Capture the cell that displays the provided text and extract its [x, y] central coordinate. 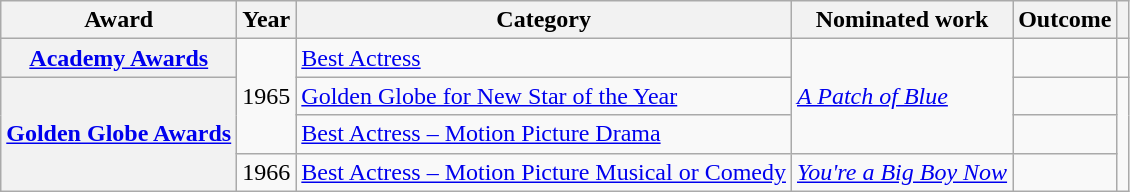
Best Actress – Motion Picture Drama [544, 134]
You're a Big Boy Now [902, 172]
Category [544, 20]
Academy Awards [119, 58]
Golden Globe for New Star of the Year [544, 96]
Outcome [1065, 20]
A Patch of Blue [902, 96]
Nominated work [902, 20]
Award [119, 20]
Best Actress – Motion Picture Musical or Comedy [544, 172]
Year [266, 20]
1965 [266, 96]
1966 [266, 172]
Golden Globe Awards [119, 134]
Best Actress [544, 58]
